Return the (x, y) coordinate for the center point of the cell that contains the specified text.  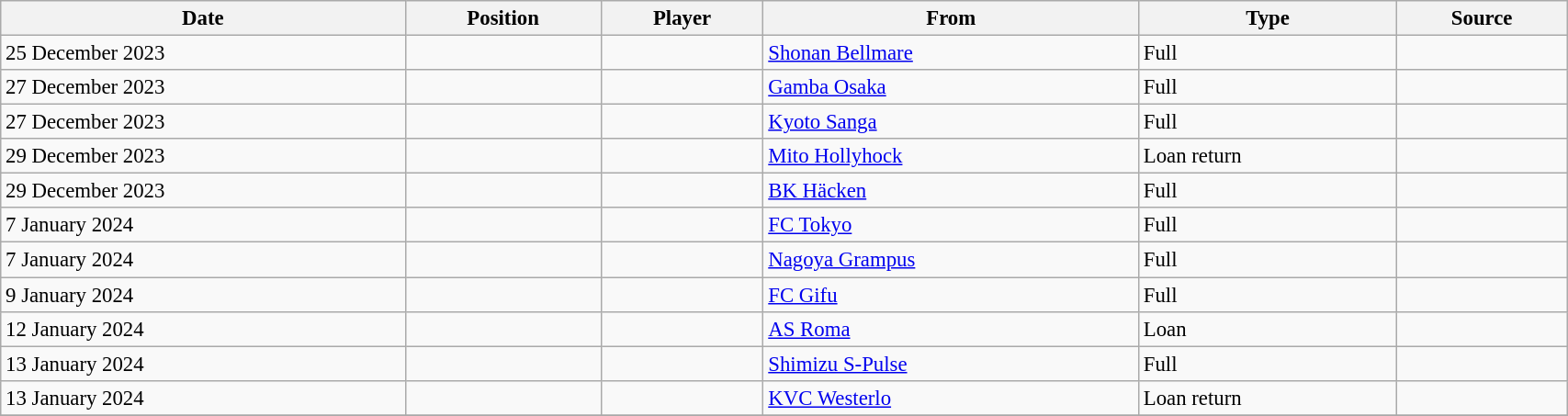
AS Roma (951, 329)
25 December 2023 (203, 53)
Mito Hollyhock (951, 156)
FC Gifu (951, 295)
Kyoto Sanga (951, 122)
Date (203, 18)
Source (1483, 18)
From (951, 18)
12 January 2024 (203, 329)
BK Häcken (951, 191)
Player (682, 18)
KVC Westerlo (951, 398)
Gamba Osaka (951, 87)
Loan (1268, 329)
Shonan Bellmare (951, 53)
9 January 2024 (203, 295)
Shimizu S-Pulse (951, 364)
FC Tokyo (951, 225)
Position (503, 18)
Nagoya Grampus (951, 260)
Type (1268, 18)
